Return the [X, Y] coordinate for the center point of the cell that contains the specified text.  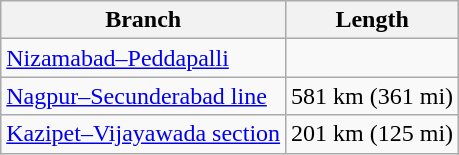
201 km (125 mi) [372, 134]
Branch [144, 20]
Length [372, 20]
Nagpur–Secunderabad line [144, 96]
581 km (361 mi) [372, 96]
Kazipet–Vijayawada section [144, 134]
Nizamabad–Peddapalli [144, 58]
